Locate the cell with the specified text and output its [x, y] center coordinate. 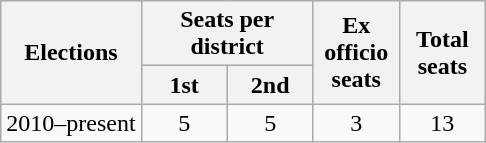
Seats per district [227, 34]
Ex officio seats [356, 52]
2nd [270, 85]
13 [442, 123]
1st [184, 85]
Total seats [442, 52]
3 [356, 123]
2010–present [71, 123]
Elections [71, 52]
